Provide the [x, y] coordinate of the cell's center where the given text is located.  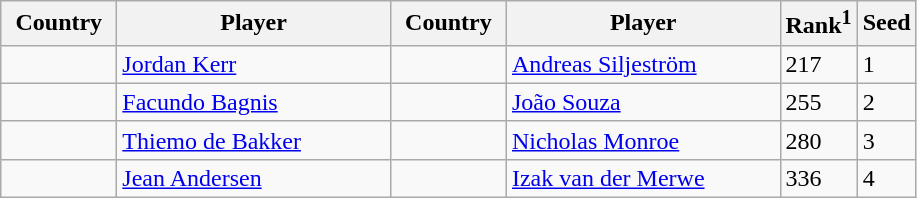
Rank1 [818, 24]
Andreas Siljeström [643, 64]
3 [886, 140]
336 [818, 178]
280 [818, 140]
Seed [886, 24]
4 [886, 178]
2 [886, 102]
217 [818, 64]
Facundo Bagnis [254, 102]
255 [818, 102]
1 [886, 64]
Izak van der Merwe [643, 178]
Jean Andersen [254, 178]
João Souza [643, 102]
Nicholas Monroe [643, 140]
Thiemo de Bakker [254, 140]
Jordan Kerr [254, 64]
